From the cell containing the given text, extract its center point as [x, y] coordinate. 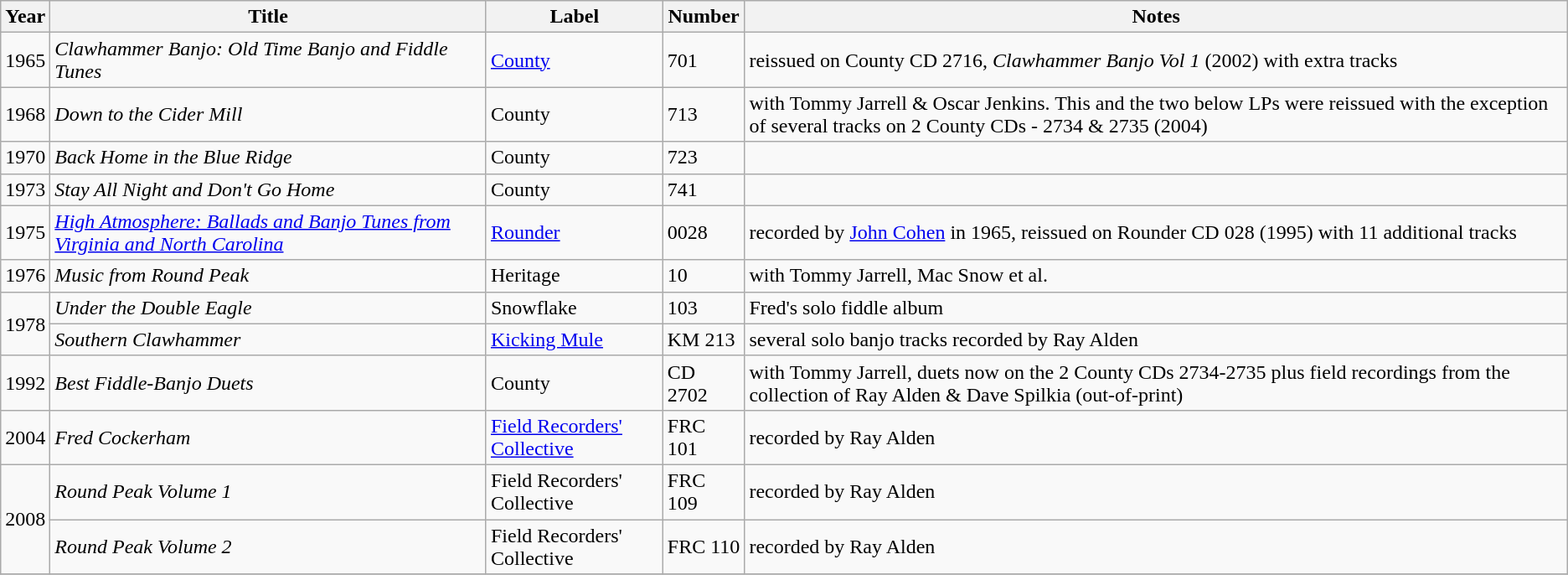
Down to the Cider Mill [268, 114]
Stay All Night and Don't Go Home [268, 189]
103 [704, 308]
Fred Cockerham [268, 438]
713 [704, 114]
701 [704, 60]
Round Peak Volume 2 [268, 547]
Back Home in the Blue Ridge [268, 158]
Year [25, 17]
1976 [25, 276]
1978 [25, 324]
KM 213 [704, 339]
Rounder [575, 233]
Number [704, 17]
2008 [25, 519]
723 [704, 158]
Under the Double Eagle [268, 308]
High Atmosphere: Ballads and Banjo Tunes from Virginia and North Carolina [268, 233]
Fred's solo fiddle album [1156, 308]
Round Peak Volume 1 [268, 491]
recorded by John Cohen in 1965, reissued on Rounder CD 028 (1995) with 11 additional tracks [1156, 233]
1973 [25, 189]
1992 [25, 382]
0028 [704, 233]
Kicking Mule [575, 339]
reissued on County CD 2716, Clawhammer Banjo Vol 1 (2002) with extra tracks [1156, 60]
Clawhammer Banjo: Old Time Banjo and Fiddle Tunes [268, 60]
1970 [25, 158]
Heritage [575, 276]
Notes [1156, 17]
Title [268, 17]
Southern Clawhammer [268, 339]
several solo banjo tracks recorded by Ray Alden [1156, 339]
1975 [25, 233]
CD 2702 [704, 382]
Best Fiddle-Banjo Duets [268, 382]
1965 [25, 60]
2004 [25, 438]
Snowflake [575, 308]
FRC 101 [704, 438]
741 [704, 189]
with Tommy Jarrell, duets now on the 2 County CDs 2734-2735 plus field recordings from the collection of Ray Alden & Dave Spilkia (out-of-print) [1156, 382]
FRC 110 [704, 547]
1968 [25, 114]
Music from Round Peak [268, 276]
with Tommy Jarrell, Mac Snow et al. [1156, 276]
10 [704, 276]
FRC 109 [704, 491]
Label [575, 17]
